Locate the cell with the specified text and output its (X, Y) center coordinate. 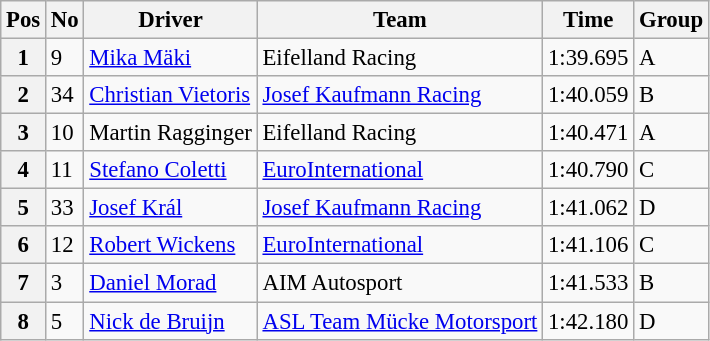
9 (65, 58)
1:40.059 (588, 95)
34 (65, 95)
33 (65, 208)
Team (400, 20)
Josef Král (170, 208)
1:41.106 (588, 245)
Martin Ragginger (170, 133)
10 (65, 133)
12 (65, 245)
1 (24, 58)
7 (24, 283)
Time (588, 20)
Nick de Bruijn (170, 321)
No (65, 20)
4 (24, 170)
1:40.471 (588, 133)
Group (672, 20)
6 (24, 245)
1:40.790 (588, 170)
1:39.695 (588, 58)
1:41.062 (588, 208)
Daniel Morad (170, 283)
Mika Mäki (170, 58)
Robert Wickens (170, 245)
Driver (170, 20)
ASL Team Mücke Motorsport (400, 321)
8 (24, 321)
2 (24, 95)
1:42.180 (588, 321)
1:41.533 (588, 283)
Stefano Coletti (170, 170)
Pos (24, 20)
AIM Autosport (400, 283)
11 (65, 170)
Christian Vietoris (170, 95)
